Search for the cell housing the specified text and yield its (X, Y) center coordinate. 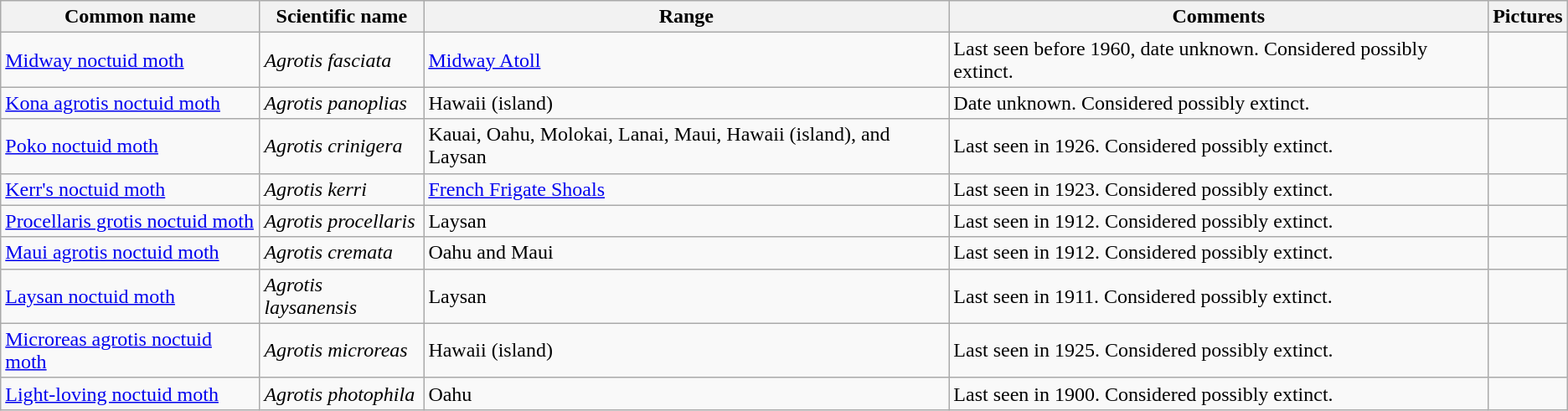
Agrotis cremata (342, 253)
Oahu (687, 393)
Agrotis crinigera (342, 146)
Last seen in 1923. Considered possibly extinct. (1219, 189)
Agrotis kerri (342, 189)
Maui agrotis noctuid moth (131, 253)
Last seen in 1926. Considered possibly extinct. (1219, 146)
Pictures (1528, 17)
Laysan noctuid moth (131, 296)
Agrotis fasciata (342, 60)
Agrotis procellaris (342, 221)
Range (687, 17)
Oahu and Maui (687, 253)
French Frigate Shoals (687, 189)
Last seen in 1911. Considered possibly extinct. (1219, 296)
Agrotis photophila (342, 393)
Midway noctuid moth (131, 60)
Comments (1219, 17)
Midway Atoll (687, 60)
Light-loving noctuid moth (131, 393)
Kerr's noctuid moth (131, 189)
Common name (131, 17)
Last seen in 1925. Considered possibly extinct. (1219, 350)
Agrotis microreas (342, 350)
Procellaris grotis noctuid moth (131, 221)
Last seen in 1900. Considered possibly extinct. (1219, 393)
Agrotis panoplias (342, 103)
Microreas agrotis noctuid moth (131, 350)
Last seen before 1960, date unknown. Considered possibly extinct. (1219, 60)
Date unknown. Considered possibly extinct. (1219, 103)
Agrotis laysanensis (342, 296)
Kona agrotis noctuid moth (131, 103)
Poko noctuid moth (131, 146)
Scientific name (342, 17)
Kauai, Oahu, Molokai, Lanai, Maui, Hawaii (island), and Laysan (687, 146)
